Return (X, Y) of the center of cell containing provided text 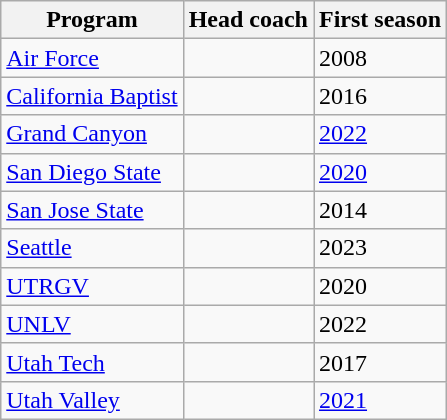
2023 (380, 248)
First season (380, 20)
Head coach (248, 20)
Air Force (92, 58)
California Baptist (92, 96)
San Diego State (92, 172)
2021 (380, 400)
2008 (380, 58)
Utah Valley (92, 400)
UNLV (92, 324)
2017 (380, 362)
2014 (380, 210)
UTRGV (92, 286)
2016 (380, 96)
Utah Tech (92, 362)
San Jose State (92, 210)
Grand Canyon (92, 134)
Program (92, 20)
Seattle (92, 248)
